Locate the cell with the specified text and output its (X, Y) center coordinate. 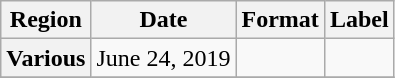
Date (164, 20)
Various (46, 58)
Format (280, 20)
June 24, 2019 (164, 58)
Label (359, 20)
Region (46, 20)
